Scan for the cell matching the given text and deliver its (X, Y) coordinate at center. 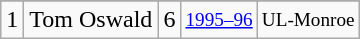
1 (12, 20)
UL-Monroe (308, 20)
Tom Oswald (91, 20)
1995–96 (219, 20)
6 (170, 20)
